Output the (X, Y) coordinate of the center of the cell containing the given text.  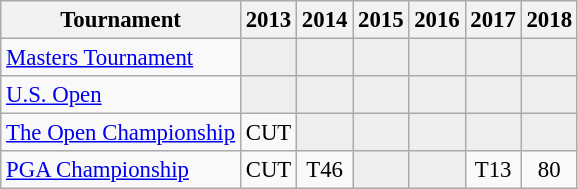
The Open Championship (121, 133)
80 (549, 170)
2017 (493, 20)
T46 (325, 170)
Tournament (121, 20)
2015 (381, 20)
PGA Championship (121, 170)
2018 (549, 20)
T13 (493, 170)
2016 (437, 20)
2014 (325, 20)
U.S. Open (121, 95)
Masters Tournament (121, 58)
2013 (268, 20)
